Identify which cell holds the provided text, then report its [x, y] central coordinate. 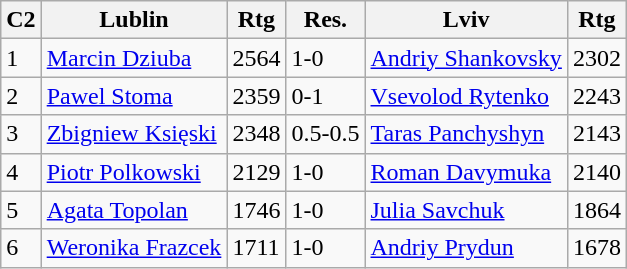
Res. [326, 20]
Andriy Prydun [466, 248]
1746 [256, 210]
2143 [596, 134]
1711 [256, 248]
1 [21, 58]
Andriy Shankovsky [466, 58]
3 [21, 134]
Weronika Frazcek [134, 248]
Piotr Polkowski [134, 172]
2 [21, 96]
2243 [596, 96]
2302 [596, 58]
2564 [256, 58]
4 [21, 172]
2359 [256, 96]
Roman Davymuka [466, 172]
1864 [596, 210]
Lublin [134, 20]
Lviv [466, 20]
Zbigniew Księski [134, 134]
C2 [21, 20]
Vsevolod Rytenko [466, 96]
Julia Savchuk [466, 210]
Pawel Stoma [134, 96]
1678 [596, 248]
2129 [256, 172]
Agata Topolan [134, 210]
6 [21, 248]
2140 [596, 172]
5 [21, 210]
0-1 [326, 96]
Marcin Dziuba [134, 58]
0.5-0.5 [326, 134]
2348 [256, 134]
Taras Panchyshyn [466, 134]
